Capture the cell that displays the provided text and extract its [X, Y] central coordinate. 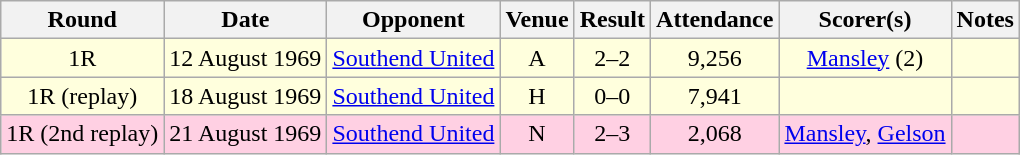
9,256 [715, 58]
18 August 1969 [246, 96]
H [537, 96]
7,941 [715, 96]
1R (replay) [82, 96]
Attendance [715, 20]
2–3 [612, 134]
N [537, 134]
2–2 [612, 58]
Venue [537, 20]
Mansley (2) [865, 58]
Scorer(s) [865, 20]
1R (2nd replay) [82, 134]
Date [246, 20]
0–0 [612, 96]
1R [82, 58]
Notes [985, 20]
Result [612, 20]
Round [82, 20]
A [537, 58]
2,068 [715, 134]
21 August 1969 [246, 134]
Opponent [414, 20]
12 August 1969 [246, 58]
Mansley, Gelson [865, 134]
